Output the (X, Y) coordinate of the center of the cell containing the given text.  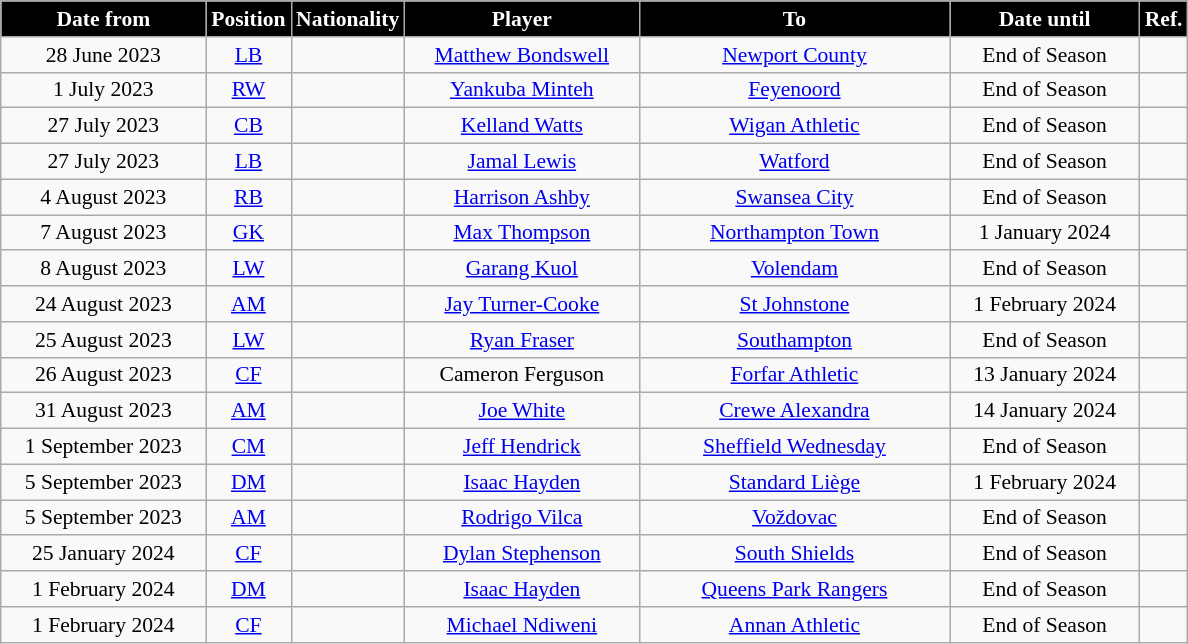
Jay Turner-Cooke (522, 304)
1 January 2024 (1045, 233)
Cameron Ferguson (522, 375)
1 September 2023 (104, 447)
Swansea City (794, 197)
31 August 2023 (104, 411)
Ryan Fraser (522, 340)
Harrison Ashby (522, 197)
28 June 2023 (104, 55)
Sheffield Wednesday (794, 447)
Jeff Hendrick (522, 447)
Matthew Bondswell (522, 55)
Position (248, 19)
CB (248, 126)
RB (248, 197)
4 August 2023 (104, 197)
13 January 2024 (1045, 375)
Date until (1045, 19)
Annan Athletic (794, 625)
26 August 2023 (104, 375)
Rodrigo Vilca (522, 518)
Volendam (794, 269)
14 January 2024 (1045, 411)
CM (248, 447)
Dylan Stephenson (522, 554)
Southampton (794, 340)
7 August 2023 (104, 233)
Jamal Lewis (522, 162)
Ref. (1164, 19)
24 August 2023 (104, 304)
Nationality (348, 19)
Player (522, 19)
25 January 2024 (104, 554)
Queens Park Rangers (794, 589)
South Shields (794, 554)
RW (248, 90)
To (794, 19)
Standard Liège (794, 482)
1 July 2023 (104, 90)
Forfar Athletic (794, 375)
Feyenoord (794, 90)
Kelland Watts (522, 126)
8 August 2023 (104, 269)
Crewe Alexandra (794, 411)
Watford (794, 162)
GK (248, 233)
Northampton Town (794, 233)
Garang Kuol (522, 269)
Michael Ndiweni (522, 625)
Wigan Athletic (794, 126)
Joe White (522, 411)
Max Thompson (522, 233)
25 August 2023 (104, 340)
Voždovac (794, 518)
Newport County (794, 55)
Date from (104, 19)
Yankuba Minteh (522, 90)
St Johnstone (794, 304)
